Identify which cell holds the provided text, then report its [X, Y] central coordinate. 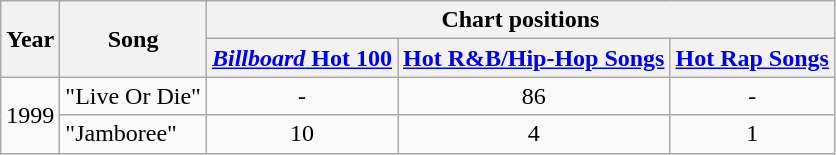
Chart positions [520, 20]
"Jamboree" [134, 134]
"Live Or Die" [134, 96]
86 [534, 96]
Billboard Hot 100 [302, 58]
10 [302, 134]
1999 [30, 115]
Hot R&B/Hip-Hop Songs [534, 58]
Year [30, 39]
Hot Rap Songs [752, 58]
1 [752, 134]
4 [534, 134]
Song [134, 39]
